Pinpoint the cell where the given text exists, returning its [X, Y] midpoint coordinate. 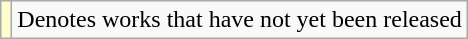
Denotes works that have not yet been released [240, 20]
